Detect which cell encompasses the target text, then output its [X, Y] center coordinate. 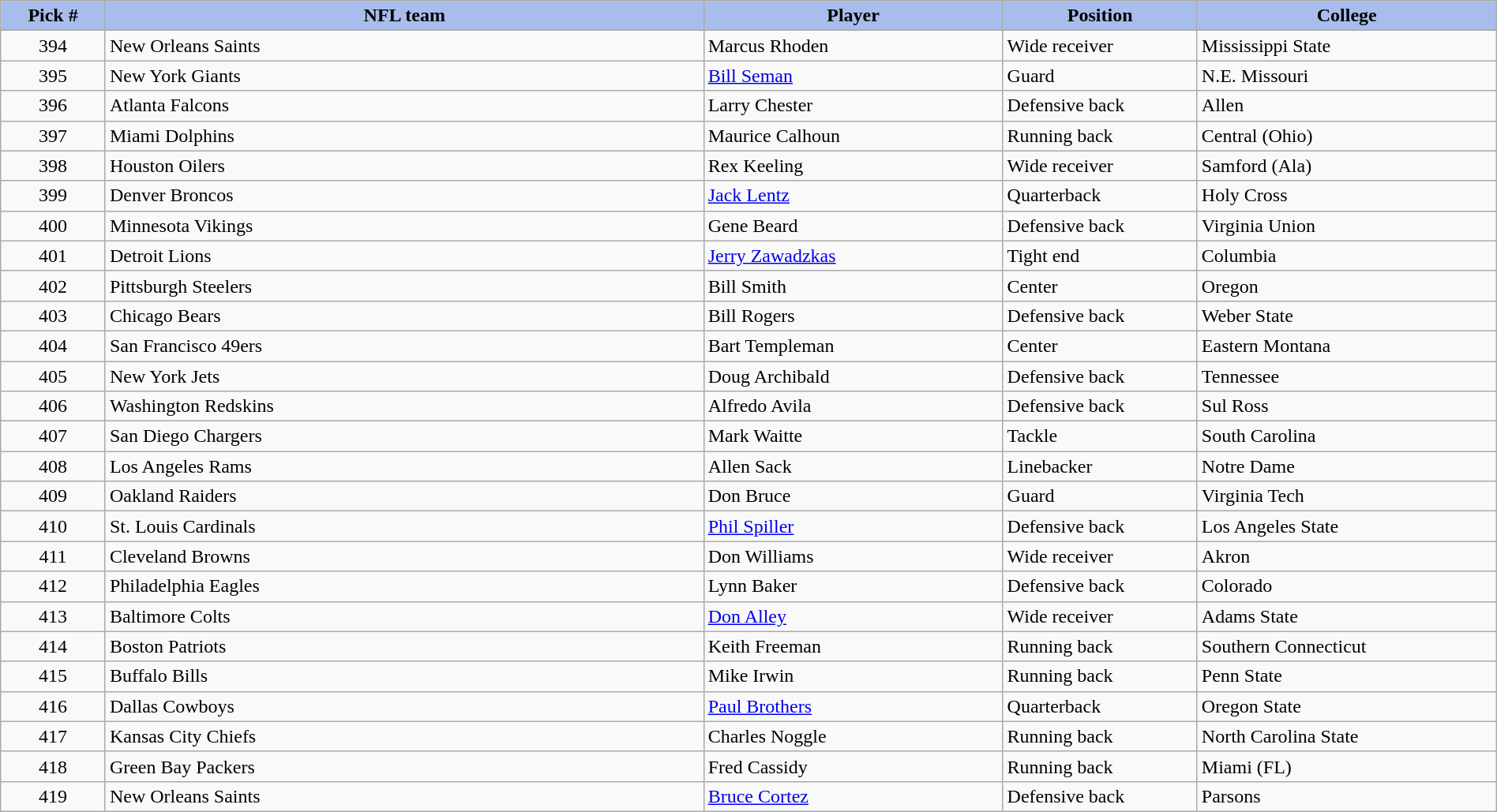
Paul Brothers [853, 706]
Washington Redskins [404, 406]
Adams State [1347, 616]
Dallas Cowboys [404, 706]
416 [54, 706]
Mike Irwin [853, 676]
Notre Dame [1347, 466]
Maurice Calhoun [853, 136]
Boston Patriots [404, 646]
414 [54, 646]
Cleveland Browns [404, 556]
North Carolina State [1347, 736]
Jerry Zawadzkas [853, 256]
Miami Dolphins [404, 136]
Virginia Union [1347, 226]
Samford (Ala) [1347, 166]
Bill Seman [853, 76]
Keith Freeman [853, 646]
418 [54, 766]
Detroit Lions [404, 256]
Oregon State [1347, 706]
Doug Archibald [853, 376]
NFL team [404, 16]
Bruce Cortez [853, 796]
Sul Ross [1347, 406]
394 [54, 46]
Virginia Tech [1347, 496]
Southern Connecticut [1347, 646]
Los Angeles Rams [404, 466]
Don Bruce [853, 496]
417 [54, 736]
Penn State [1347, 676]
406 [54, 406]
Don Alley [853, 616]
412 [54, 586]
Kansas City Chiefs [404, 736]
Fred Cassidy [853, 766]
Oregon [1347, 286]
Central (Ohio) [1347, 136]
404 [54, 346]
Oakland Raiders [404, 496]
409 [54, 496]
Larry Chester [853, 106]
Atlanta Falcons [404, 106]
Charles Noggle [853, 736]
Linebacker [1100, 466]
403 [54, 316]
Phil Spiller [853, 526]
402 [54, 286]
Los Angeles State [1347, 526]
395 [54, 76]
Pittsburgh Steelers [404, 286]
Bill Smith [853, 286]
396 [54, 106]
401 [54, 256]
410 [54, 526]
Don Williams [853, 556]
405 [54, 376]
411 [54, 556]
Allen [1347, 106]
400 [54, 226]
399 [54, 196]
Chicago Bears [404, 316]
Akron [1347, 556]
Eastern Montana [1347, 346]
Alfredo Avila [853, 406]
Bart Templeman [853, 346]
Player [853, 16]
Mississippi State [1347, 46]
Holy Cross [1347, 196]
Denver Broncos [404, 196]
Colorado [1347, 586]
Position [1100, 16]
Columbia [1347, 256]
415 [54, 676]
Miami (FL) [1347, 766]
Rex Keeling [853, 166]
Bill Rogers [853, 316]
Houston Oilers [404, 166]
San Francisco 49ers [404, 346]
398 [54, 166]
Jack Lentz [853, 196]
Buffalo Bills [404, 676]
Lynn Baker [853, 586]
413 [54, 616]
Tight end [1100, 256]
408 [54, 466]
Marcus Rhoden [853, 46]
419 [54, 796]
407 [54, 436]
Tennessee [1347, 376]
St. Louis Cardinals [404, 526]
Minnesota Vikings [404, 226]
Philadelphia Eagles [404, 586]
Tackle [1100, 436]
Weber State [1347, 316]
Baltimore Colts [404, 616]
South Carolina [1347, 436]
College [1347, 16]
397 [54, 136]
New York Giants [404, 76]
Pick # [54, 16]
Green Bay Packers [404, 766]
N.E. Missouri [1347, 76]
San Diego Chargers [404, 436]
Parsons [1347, 796]
Gene Beard [853, 226]
Mark Waitte [853, 436]
New York Jets [404, 376]
Allen Sack [853, 466]
